Capture the cell that displays the provided text and extract its [X, Y] central coordinate. 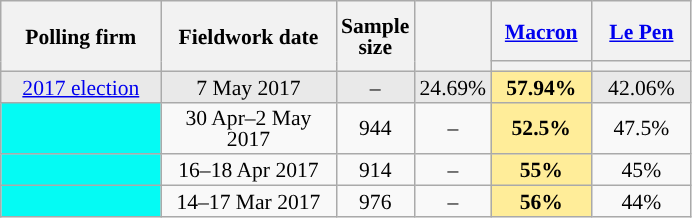
Samplesize [375, 36]
57.94% [541, 86]
Le Pen [641, 31]
7 May 2017 [248, 86]
52.5% [541, 128]
Polling firm [81, 36]
45% [641, 170]
914 [375, 170]
56% [541, 202]
44% [641, 202]
42.06% [641, 86]
24.69% [452, 86]
55% [541, 170]
30 Apr–2 May 2017 [248, 128]
944 [375, 128]
14–17 Mar 2017 [248, 202]
2017 election [81, 86]
Macron [541, 31]
Fieldwork date [248, 36]
16–18 Apr 2017 [248, 170]
47.5% [641, 128]
976 [375, 202]
